Identify which cell holds the provided text, then report its [X, Y] central coordinate. 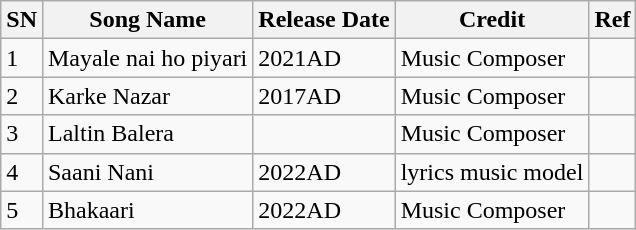
Release Date [324, 20]
Song Name [147, 20]
Saani Nani [147, 172]
Karke Nazar [147, 96]
5 [22, 210]
lyrics music model [492, 172]
Mayale nai ho piyari [147, 58]
Ref [612, 20]
2 [22, 96]
Laltin Balera [147, 134]
Credit [492, 20]
2021AD [324, 58]
4 [22, 172]
1 [22, 58]
Bhakaari [147, 210]
2017AD [324, 96]
3 [22, 134]
SN [22, 20]
